From the cell containing the given text, extract its center point as (X, Y) coordinate. 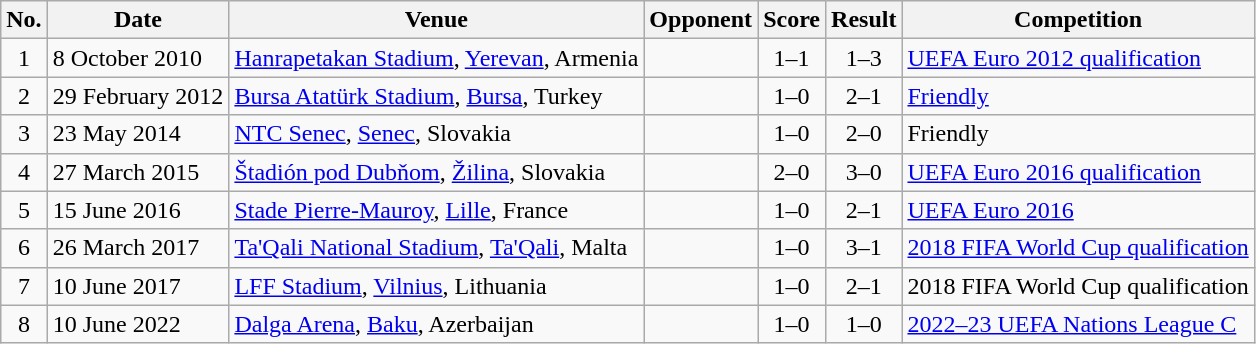
Bursa Atatürk Stadium, Bursa, Turkey (436, 96)
Opponent (701, 20)
Venue (436, 20)
Hanrapetakan Stadium, Yerevan, Armenia (436, 58)
NTC Senec, Senec, Slovakia (436, 134)
LFF Stadium, Vilnius, Lithuania (436, 286)
Dalga Arena, Baku, Azerbaijan (436, 324)
23 May 2014 (138, 134)
15 June 2016 (138, 210)
10 June 2022 (138, 324)
UEFA Euro 2016 (1078, 210)
Score (792, 20)
5 (24, 210)
UEFA Euro 2016 qualification (1078, 172)
2022–23 UEFA Nations League C (1078, 324)
6 (24, 248)
3–0 (864, 172)
7 (24, 286)
2 (24, 96)
4 (24, 172)
UEFA Euro 2012 qualification (1078, 58)
3–1 (864, 248)
Štadión pod Dubňom, Žilina, Slovakia (436, 172)
Stade Pierre-Mauroy, Lille, France (436, 210)
8 (24, 324)
1–1 (792, 58)
26 March 2017 (138, 248)
27 March 2015 (138, 172)
Ta'Qali National Stadium, Ta'Qali, Malta (436, 248)
1–3 (864, 58)
Date (138, 20)
10 June 2017 (138, 286)
Competition (1078, 20)
29 February 2012 (138, 96)
No. (24, 20)
Result (864, 20)
3 (24, 134)
1 (24, 58)
8 October 2010 (138, 58)
